Identify which cell holds the provided text, then report its (x, y) central coordinate. 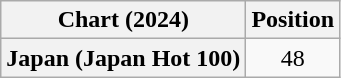
Chart (2024) (124, 20)
48 (293, 58)
Position (293, 20)
Japan (Japan Hot 100) (124, 58)
